Determine the [x, y] coordinate at the center of the cell enclosing the given text.  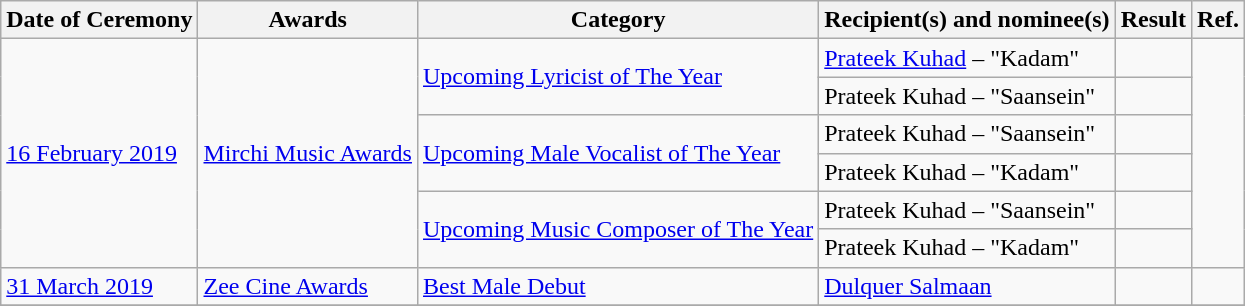
Mirchi Music Awards [308, 153]
Zee Cine Awards [308, 286]
Ref. [1218, 20]
Best Male Debut [618, 286]
31 March 2019 [100, 286]
16 February 2019 [100, 153]
Awards [308, 20]
Upcoming Male Vocalist of The Year [618, 153]
Date of Ceremony [100, 20]
Upcoming Music Composer of The Year [618, 229]
Dulquer Salmaan [967, 286]
Category [618, 20]
Recipient(s) and nominee(s) [967, 20]
Upcoming Lyricist of The Year [618, 77]
Result [1153, 20]
